Output the [x, y] coordinate of the center of the cell containing the given text.  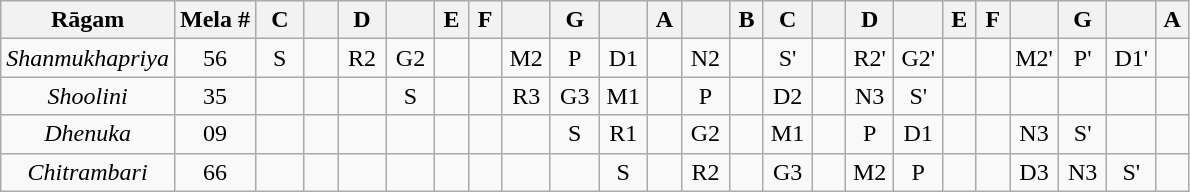
09 [214, 134]
R2' [870, 58]
P' [1082, 58]
Chitrambari [88, 172]
G2' [918, 58]
D1' [1132, 58]
66 [214, 172]
Dhenuka [88, 134]
Mela # [214, 20]
R1 [624, 134]
N2 [706, 58]
R3 [526, 96]
Shoolini [88, 96]
56 [214, 58]
D2 [788, 96]
M2' [1034, 58]
Rāgam [88, 20]
Shanmukhapriya [88, 58]
35 [214, 96]
B [747, 20]
D3 [1034, 172]
